Return the [X, Y] coordinate for the center point of the cell that contains the specified text.  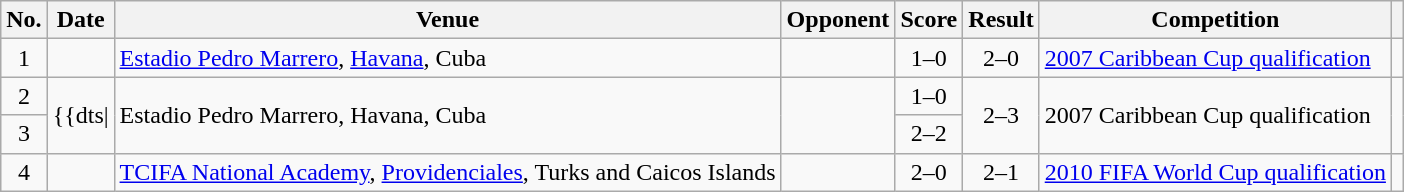
2–3 [1001, 115]
1 [24, 58]
3 [24, 134]
Opponent [838, 20]
Result [1001, 20]
TCIFA National Academy, Providenciales, Turks and Caicos Islands [448, 172]
4 [24, 172]
Date [80, 20]
Competition [1215, 20]
Venue [448, 20]
2010 FIFA World Cup qualification [1215, 172]
No. [24, 20]
Score [929, 20]
2 [24, 96]
2–2 [929, 134]
2–1 [1001, 172]
{{dts| [80, 115]
